Identify which cell holds the provided text, then report its (X, Y) central coordinate. 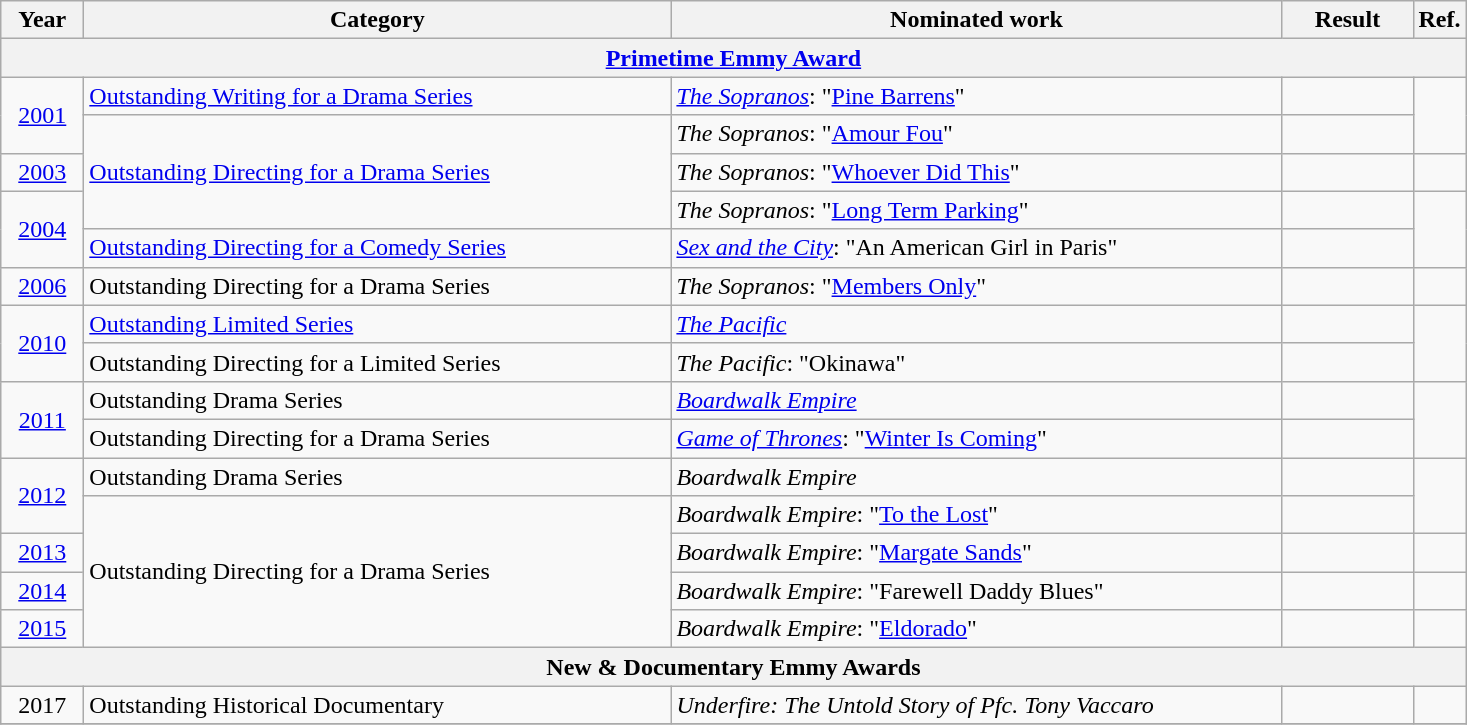
2014 (42, 591)
Sex and the City: "An American Girl in Paris" (976, 248)
Primetime Emmy Award (734, 58)
The Sopranos: "Pine Barrens" (976, 96)
Result (1348, 20)
Boardwalk Empire: "Margate Sands" (976, 553)
Year (42, 20)
2004 (42, 229)
Game of Thrones: "Winter Is Coming" (976, 438)
2012 (42, 496)
The Sopranos: "Long Term Parking" (976, 210)
The Pacific (976, 324)
Boardwalk Empire: "Farewell Daddy Blues" (976, 591)
Underfire: The Untold Story of Pfc. Tony Vaccaro (976, 705)
The Pacific: "Okinawa" (976, 362)
2017 (42, 705)
Nominated work (976, 20)
The Sopranos: "Whoever Did This" (976, 172)
Boardwalk Empire: "Eldorado" (976, 629)
Outstanding Limited Series (378, 324)
Category (378, 20)
Outstanding Directing for a Comedy Series (378, 248)
Outstanding Historical Documentary (378, 705)
The Sopranos: "Members Only" (976, 286)
2003 (42, 172)
Outstanding Writing for a Drama Series (378, 96)
2006 (42, 286)
2001 (42, 115)
Boardwalk Empire: "To the Lost" (976, 515)
Ref. (1440, 20)
The Sopranos: "Amour Fou" (976, 134)
2010 (42, 343)
New & Documentary Emmy Awards (734, 667)
2013 (42, 553)
2011 (42, 419)
Outstanding Directing for a Limited Series (378, 362)
2015 (42, 629)
